Scan for the cell matching the given text and deliver its (X, Y) coordinate at center. 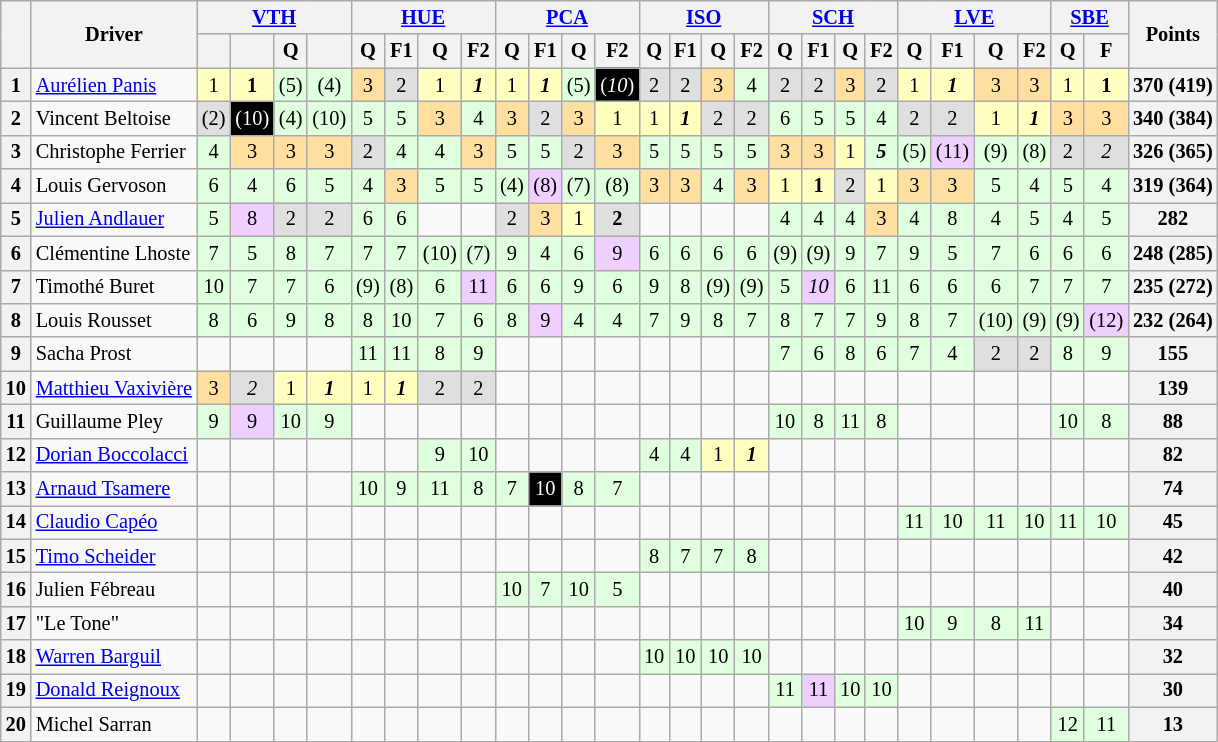
326 (365) (1173, 152)
15 (16, 556)
14 (16, 522)
16 (16, 589)
"Le Tone" (114, 623)
(12) (1106, 320)
Donald Reignoux (114, 690)
ISO (704, 17)
235 (272) (1173, 287)
370 (419) (1173, 85)
139 (1173, 388)
(2) (214, 118)
32 (1173, 657)
30 (1173, 690)
Louis Rousset (114, 320)
Julien Andlauer (114, 219)
340 (384) (1173, 118)
Aurélien Panis (114, 85)
Driver (114, 34)
Christophe Ferrier (114, 152)
155 (1173, 354)
Timothé Buret (114, 287)
17 (16, 623)
(11) (952, 152)
34 (1173, 623)
Vincent Beltoise (114, 118)
232 (264) (1173, 320)
282 (1173, 219)
19 (16, 690)
LVE (974, 17)
88 (1173, 421)
HUE (423, 17)
Points (1173, 34)
Sacha Prost (114, 354)
42 (1173, 556)
248 (285) (1173, 253)
Julien Fébreau (114, 589)
Claudio Capéo (114, 522)
319 (364) (1173, 186)
F (1106, 51)
SBE (1090, 17)
SCH (832, 17)
40 (1173, 589)
18 (16, 657)
Michel Sarran (114, 724)
82 (1173, 455)
20 (16, 724)
Warren Barguil (114, 657)
45 (1173, 522)
Dorian Boccolacci (114, 455)
Guillaume Pley (114, 421)
Arnaud Tsamere (114, 489)
Louis Gervoson (114, 186)
Clémentine Lhoste (114, 253)
Timo Scheider (114, 556)
VTH (274, 17)
PCA (567, 17)
74 (1173, 489)
Matthieu Vaxivière (114, 388)
